For the text-containing cell, return its midpoint in (x, y) coordinate format. 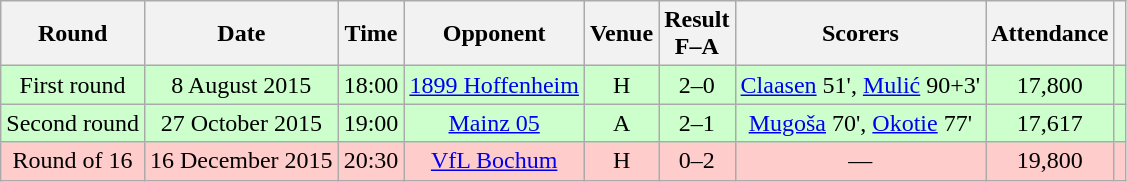
19:00 (371, 123)
27 October 2015 (241, 123)
VfL Bochum (494, 161)
1899 Hoffenheim (494, 85)
Date (241, 34)
18:00 (371, 85)
Mainz 05 (494, 123)
— (860, 161)
Time (371, 34)
Round of 16 (73, 161)
2–1 (697, 123)
Round (73, 34)
Venue (621, 34)
Mugoša 70', Okotie 77' (860, 123)
ResultF–A (697, 34)
Claasen 51', Mulić 90+3' (860, 85)
2–0 (697, 85)
Attendance (1050, 34)
0–2 (697, 161)
8 August 2015 (241, 85)
16 December 2015 (241, 161)
Opponent (494, 34)
20:30 (371, 161)
19,800 (1050, 161)
Scorers (860, 34)
17,617 (1050, 123)
Second round (73, 123)
17,800 (1050, 85)
First round (73, 85)
A (621, 123)
